Determine the (x, y) coordinate at the center of the cell enclosing the given text.  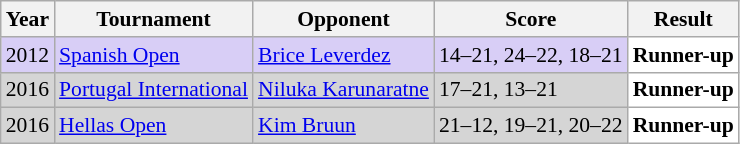
17–21, 13–21 (531, 90)
2012 (28, 55)
Spanish Open (154, 55)
Brice Leverdez (344, 55)
Hellas Open (154, 126)
Kim Bruun (344, 126)
Opponent (344, 19)
Tournament (154, 19)
Score (531, 19)
Portugal International (154, 90)
Year (28, 19)
21–12, 19–21, 20–22 (531, 126)
14–21, 24–22, 18–21 (531, 55)
Niluka Karunaratne (344, 90)
Result (684, 19)
